Locate the cell with the specified text and output its [X, Y] center coordinate. 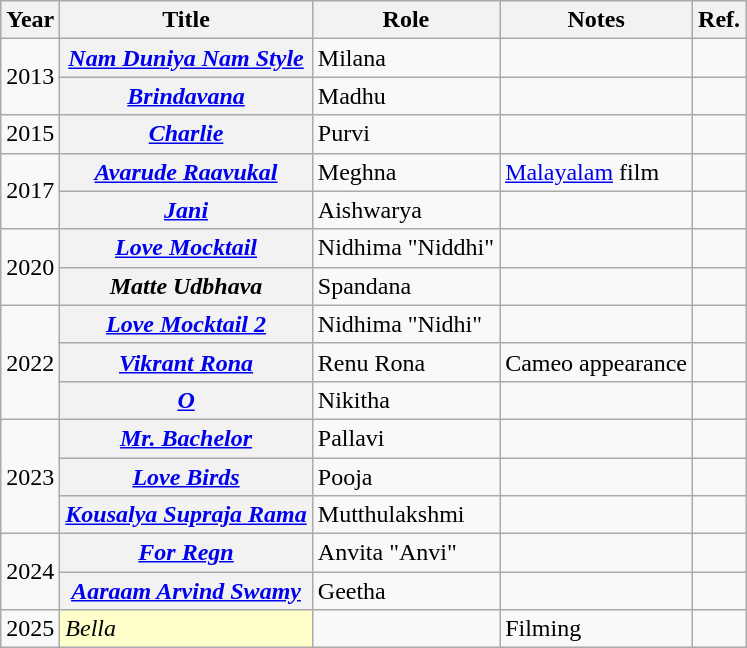
Aaraam Arvind Swamy [186, 591]
Madhu [406, 96]
2017 [30, 191]
2023 [30, 476]
Kousalya Supraja Rama [186, 515]
Anvita "Anvi" [406, 553]
Malayalam film [596, 172]
Love Mocktail 2 [186, 324]
For Regn [186, 553]
Pallavi [406, 438]
Bella [186, 629]
Ref. [720, 20]
2015 [30, 134]
Meghna [406, 172]
Love Mocktail [186, 248]
Notes [596, 20]
Vikrant Rona [186, 362]
Pooja [406, 477]
O [186, 400]
Title [186, 20]
2024 [30, 572]
Year [30, 20]
2020 [30, 267]
2025 [30, 629]
Filming [596, 629]
Charlie [186, 134]
Mr. Bachelor [186, 438]
2013 [30, 77]
Spandana [406, 286]
Role [406, 20]
Jani [186, 210]
Brindavana [186, 96]
Nam Duniya Nam Style [186, 58]
Purvi [406, 134]
Geetha [406, 591]
2022 [30, 362]
Mutthulakshmi [406, 515]
Love Birds [186, 477]
Nikitha [406, 400]
Nidhima "Niddhi" [406, 248]
Renu Rona [406, 362]
Cameo appearance [596, 362]
Avarude Raavukal [186, 172]
Matte Udbhava [186, 286]
Aishwarya [406, 210]
Nidhima "Nidhi" [406, 324]
Milana [406, 58]
